For the text-containing cell, return its midpoint in [x, y] coordinate format. 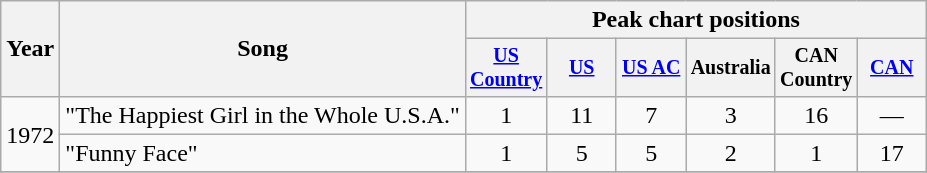
Australia [730, 68]
CAN Country [816, 68]
7 [650, 115]
1972 [30, 134]
Song [262, 49]
Year [30, 49]
"The Happiest Girl in the Whole U.S.A." [262, 115]
Peak chart positions [696, 20]
16 [816, 115]
US AC [650, 68]
— [892, 115]
3 [730, 115]
2 [730, 153]
11 [582, 115]
"Funny Face" [262, 153]
CAN [892, 68]
US Country [506, 68]
17 [892, 153]
US [582, 68]
